Search for the cell housing the specified text and yield its (x, y) center coordinate. 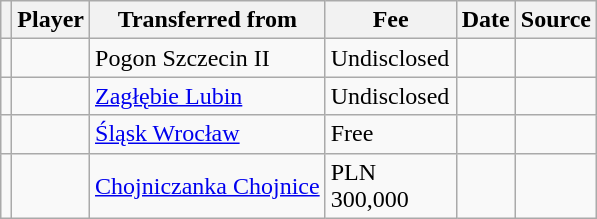
Free (390, 134)
Pogon Szczecin II (208, 58)
Chojniczanka Chojnice (208, 186)
Zagłębie Lubin (208, 96)
Śląsk Wrocław (208, 134)
Fee (390, 20)
Transferred from (208, 20)
Player (51, 20)
Date (486, 20)
PLN 300,000 (390, 186)
Source (556, 20)
